Extract the [X, Y] coordinate from the center of the cell holding the provided text.  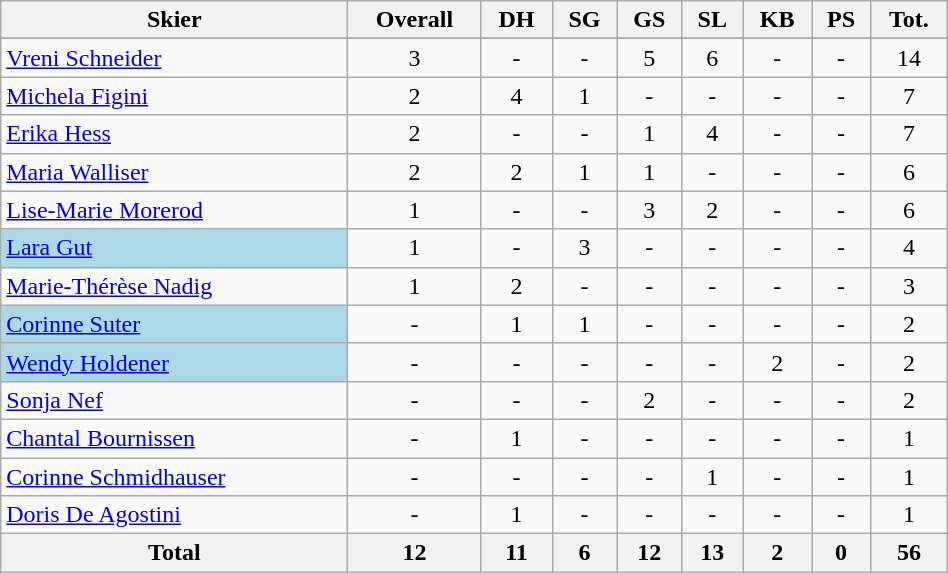
Vreni Schneider [174, 58]
Total [174, 553]
Overall [414, 20]
11 [516, 553]
Sonja Nef [174, 400]
13 [712, 553]
56 [910, 553]
GS [650, 20]
DH [516, 20]
KB [778, 20]
Erika Hess [174, 134]
Doris De Agostini [174, 515]
SL [712, 20]
Corinne Schmidhauser [174, 477]
Corinne Suter [174, 324]
0 [842, 553]
Tot. [910, 20]
Lise-Marie Morerod [174, 210]
Marie-Thérèse Nadig [174, 286]
5 [650, 58]
Wendy Holdener [174, 362]
14 [910, 58]
SG [584, 20]
PS [842, 20]
Skier [174, 20]
Chantal Bournissen [174, 438]
Michela Figini [174, 96]
Maria Walliser [174, 172]
Lara Gut [174, 248]
